Search for the cell housing the specified text and yield its [x, y] center coordinate. 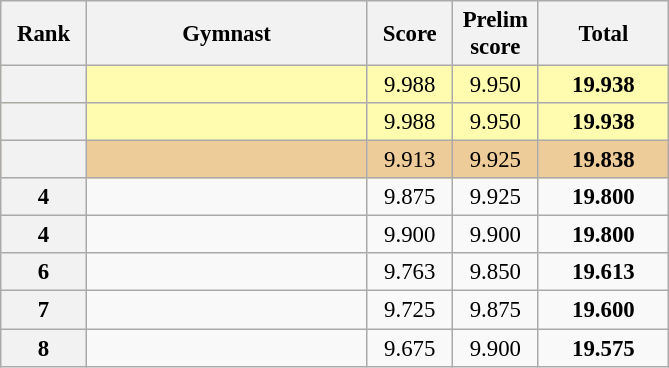
9.850 [496, 273]
Gymnast [226, 34]
Total [604, 34]
7 [44, 310]
19.575 [604, 348]
9.725 [410, 310]
8 [44, 348]
19.838 [604, 160]
6 [44, 273]
9.763 [410, 273]
Prelim score [496, 34]
9.913 [410, 160]
19.600 [604, 310]
Score [410, 34]
Rank [44, 34]
19.613 [604, 273]
9.675 [410, 348]
